Detect which cell encompasses the target text, then output its [x, y] center coordinate. 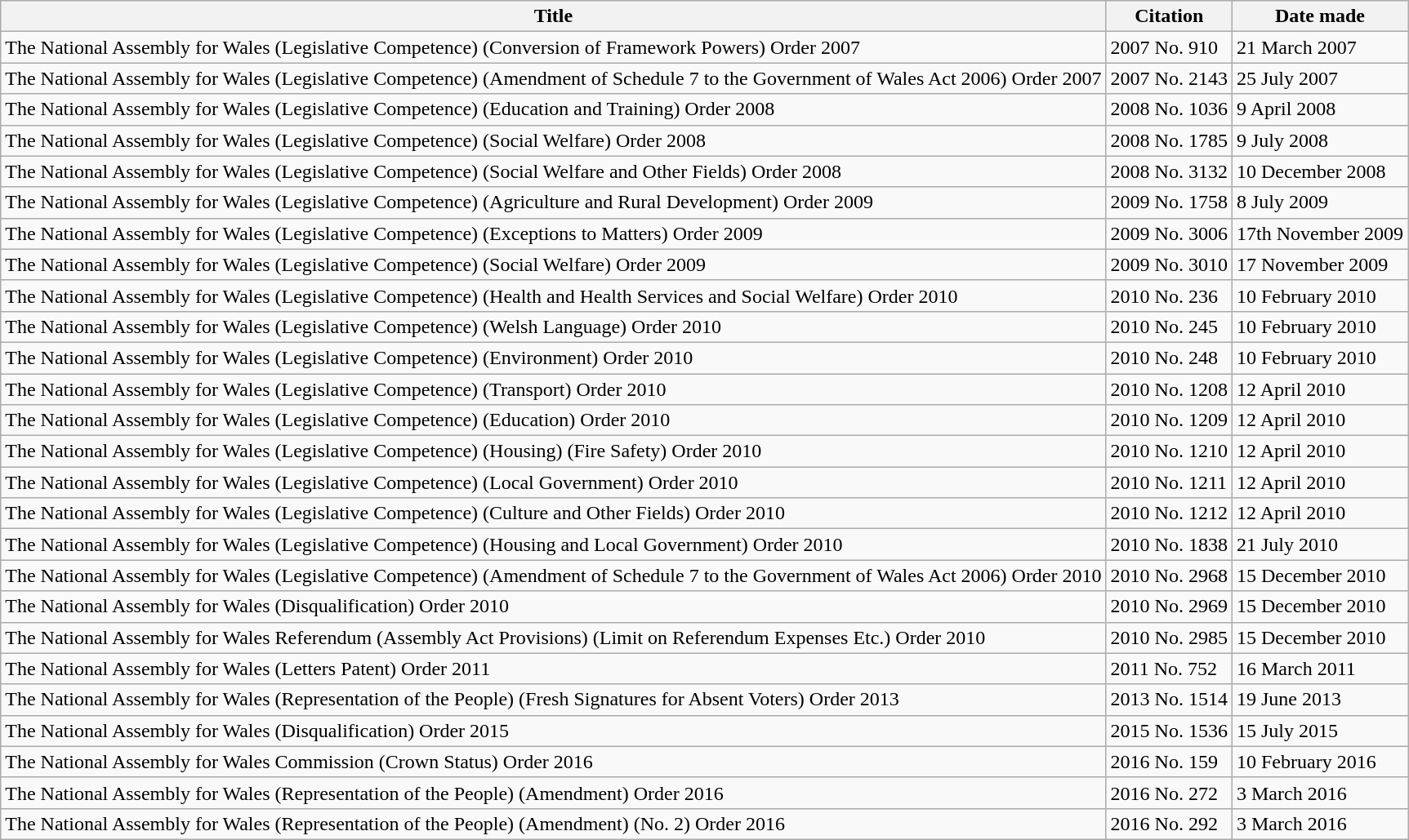
The National Assembly for Wales (Legislative Competence) (Education) Order 2010 [554, 420]
The National Assembly for Wales (Legislative Competence) (Local Government) Order 2010 [554, 482]
The National Assembly for Wales (Legislative Competence) (Housing and Local Government) Order 2010 [554, 544]
2013 No. 1514 [1169, 700]
The National Assembly for Wales (Legislative Competence) (Welsh Language) Order 2010 [554, 327]
The National Assembly for Wales (Legislative Competence) (Culture and Other Fields) Order 2010 [554, 513]
2008 No. 1785 [1169, 140]
2010 No. 248 [1169, 358]
The National Assembly for Wales (Legislative Competence) (Agriculture and Rural Development) Order 2009 [554, 202]
17th November 2009 [1320, 233]
The National Assembly for Wales (Legislative Competence) (Housing) (Fire Safety) Order 2010 [554, 451]
2008 No. 1036 [1169, 109]
2010 No. 236 [1169, 296]
2010 No. 2968 [1169, 576]
2010 No. 1211 [1169, 482]
The National Assembly for Wales (Legislative Competence) (Environment) Order 2010 [554, 358]
The National Assembly for Wales (Disqualification) Order 2015 [554, 731]
9 April 2008 [1320, 109]
2011 No. 752 [1169, 669]
2010 No. 1209 [1169, 420]
The National Assembly for Wales (Legislative Competence) (Social Welfare) Order 2009 [554, 264]
21 March 2007 [1320, 47]
2015 No. 1536 [1169, 731]
The National Assembly for Wales Referendum (Assembly Act Provisions) (Limit on Referendum Expenses Etc.) Order 2010 [554, 638]
The National Assembly for Wales (Legislative Competence) (Exceptions to Matters) Order 2009 [554, 233]
The National Assembly for Wales (Disqualification) Order 2010 [554, 607]
Date made [1320, 16]
8 July 2009 [1320, 202]
2009 No. 1758 [1169, 202]
The National Assembly for Wales (Legislative Competence) (Education and Training) Order 2008 [554, 109]
9 July 2008 [1320, 140]
10 December 2008 [1320, 171]
17 November 2009 [1320, 264]
15 July 2015 [1320, 731]
Title [554, 16]
2010 No. 2969 [1169, 607]
2010 No. 1210 [1169, 451]
2010 No. 1208 [1169, 389]
2010 No. 2985 [1169, 638]
The National Assembly for Wales (Representation of the People) (Fresh Signatures for Absent Voters) Order 2013 [554, 700]
2010 No. 1838 [1169, 544]
The National Assembly for Wales (Legislative Competence) (Social Welfare and Other Fields) Order 2008 [554, 171]
The National Assembly for Wales (Representation of the People) (Amendment) Order 2016 [554, 793]
The National Assembly for Wales (Representation of the People) (Amendment) (No. 2) Order 2016 [554, 824]
The National Assembly for Wales (Legislative Competence) (Amendment of Schedule 7 to the Government of Wales Act 2006) Order 2007 [554, 78]
19 June 2013 [1320, 700]
2008 No. 3132 [1169, 171]
21 July 2010 [1320, 544]
The National Assembly for Wales Commission (Crown Status) Order 2016 [554, 762]
10 February 2016 [1320, 762]
2007 No. 2143 [1169, 78]
Citation [1169, 16]
The National Assembly for Wales (Legislative Competence) (Health and Health Services and Social Welfare) Order 2010 [554, 296]
2016 No. 159 [1169, 762]
The National Assembly for Wales (Legislative Competence) (Social Welfare) Order 2008 [554, 140]
2009 No. 3010 [1169, 264]
16 March 2011 [1320, 669]
The National Assembly for Wales (Letters Patent) Order 2011 [554, 669]
2010 No. 1212 [1169, 513]
The National Assembly for Wales (Legislative Competence) (Amendment of Schedule 7 to the Government of Wales Act 2006) Order 2010 [554, 576]
2016 No. 272 [1169, 793]
The National Assembly for Wales (Legislative Competence) (Conversion of Framework Powers) Order 2007 [554, 47]
2010 No. 245 [1169, 327]
2007 No. 910 [1169, 47]
2016 No. 292 [1169, 824]
25 July 2007 [1320, 78]
2009 No. 3006 [1169, 233]
The National Assembly for Wales (Legislative Competence) (Transport) Order 2010 [554, 389]
